Scan for the cell matching the given text and deliver its [x, y] coordinate at center. 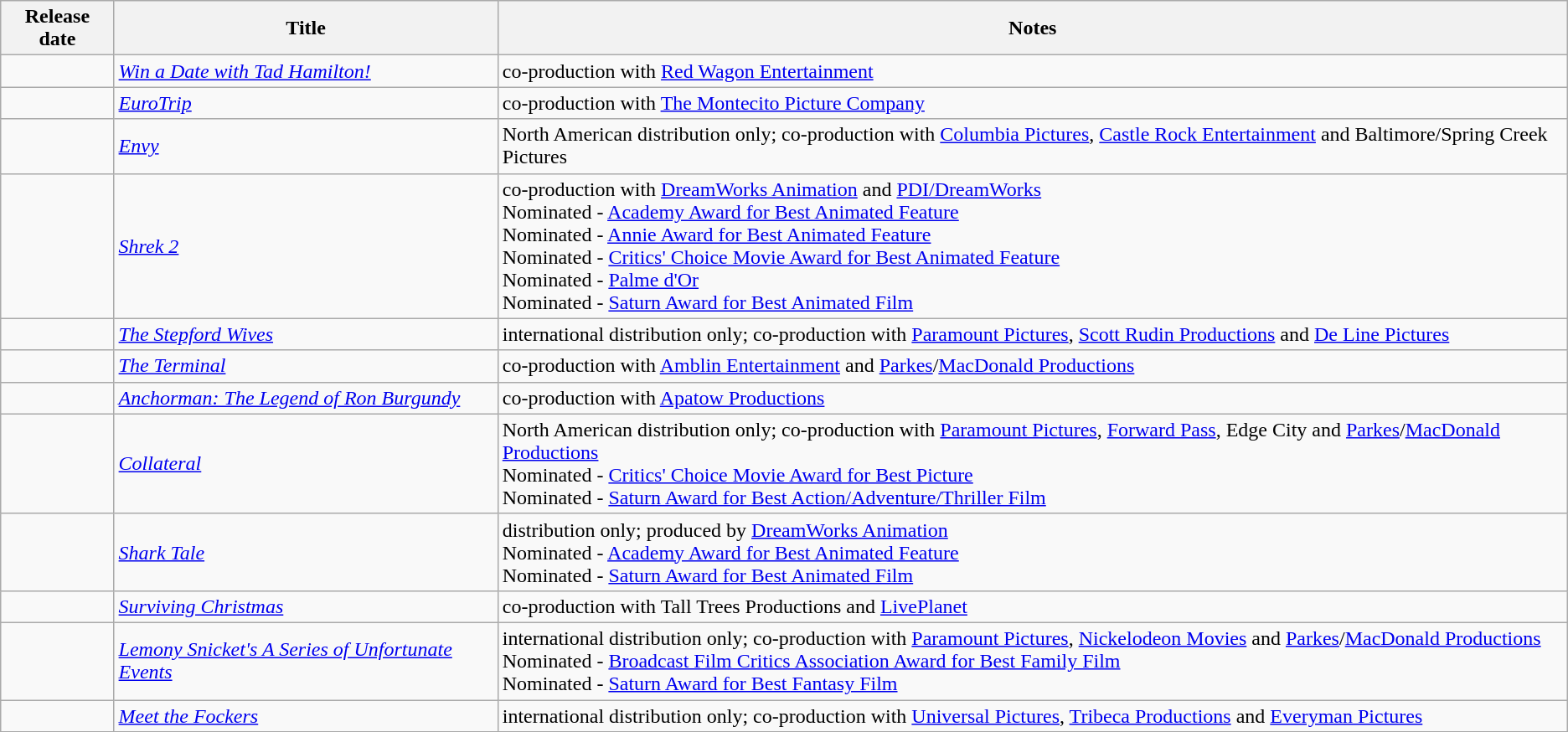
Anchorman: The Legend of Ron Burgundy [306, 398]
Surviving Christmas [306, 606]
EuroTrip [306, 103]
North American distribution only; co-production with Columbia Pictures, Castle Rock Entertainment and Baltimore/Spring Creek Pictures [1032, 146]
co-production with Amblin Entertainment and Parkes/MacDonald Productions [1032, 366]
Title [306, 28]
Lemony Snicket's A Series of Unfortunate Events [306, 661]
Shrek 2 [306, 246]
co-production with The Montecito Picture Company [1032, 103]
international distribution only; co-production with Paramount Pictures, Scott Rudin Productions and De Line Pictures [1032, 334]
Shark Tale [306, 552]
co-production with Tall Trees Productions and LivePlanet [1032, 606]
Collateral [306, 464]
The Terminal [306, 366]
co-production with Red Wagon Entertainment [1032, 71]
Notes [1032, 28]
co-production with Apatow Productions [1032, 398]
Meet the Fockers [306, 716]
distribution only; produced by DreamWorks AnimationNominated - Academy Award for Best Animated FeatureNominated - Saturn Award for Best Animated Film [1032, 552]
Release date [57, 28]
Envy [306, 146]
The Stepford Wives [306, 334]
Win a Date with Tad Hamilton! [306, 71]
international distribution only; co-production with Universal Pictures, Tribeca Productions and Everyman Pictures [1032, 716]
